Scan for the cell matching the given text and deliver its [x, y] coordinate at center. 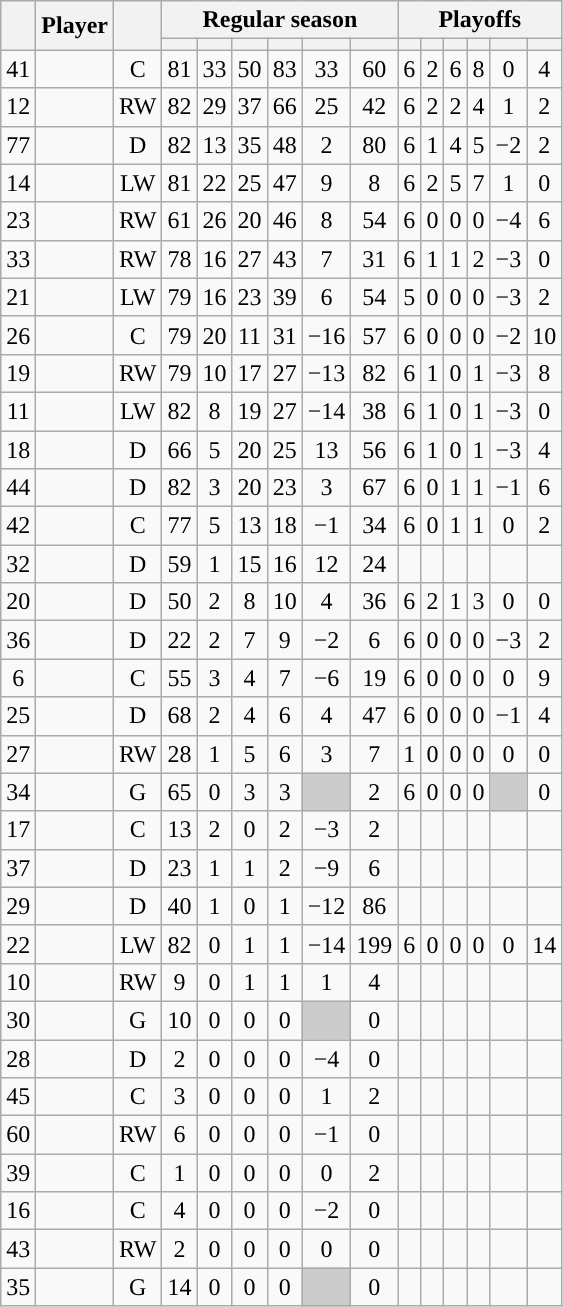
68 [180, 716]
30 [18, 1020]
199 [374, 944]
21 [18, 297]
41 [18, 69]
−13 [326, 373]
−16 [326, 335]
−6 [326, 678]
65 [180, 792]
83 [284, 69]
55 [180, 678]
44 [18, 488]
57 [374, 335]
80 [374, 145]
40 [180, 906]
Regular season [280, 20]
−12 [326, 906]
32 [18, 564]
61 [180, 221]
78 [180, 259]
45 [18, 1097]
−9 [326, 868]
56 [374, 449]
59 [180, 564]
15 [250, 564]
24 [374, 564]
Playoffs [480, 20]
Player [75, 26]
67 [374, 488]
86 [374, 906]
48 [284, 145]
46 [284, 221]
38 [374, 411]
